Return [x, y] of the center of cell containing provided text 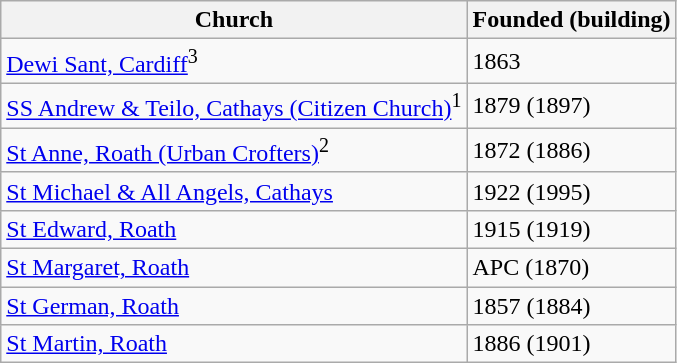
1886 (1901) [572, 344]
1863 [572, 62]
1915 (1919) [572, 230]
1857 (1884) [572, 306]
1879 (1897) [572, 106]
1872 (1886) [572, 150]
St Michael & All Angels, Cathays [234, 191]
St German, Roath [234, 306]
APC (1870) [572, 268]
Founded (building) [572, 20]
Dewi Sant, Cardiff3 [234, 62]
1922 (1995) [572, 191]
St Margaret, Roath [234, 268]
Church [234, 20]
St Anne, Roath (Urban Crofters)2 [234, 150]
SS Andrew & Teilo, Cathays (Citizen Church)1 [234, 106]
St Martin, Roath [234, 344]
St Edward, Roath [234, 230]
